Provide the (X, Y) coordinate of the cell's center where the given text is located.  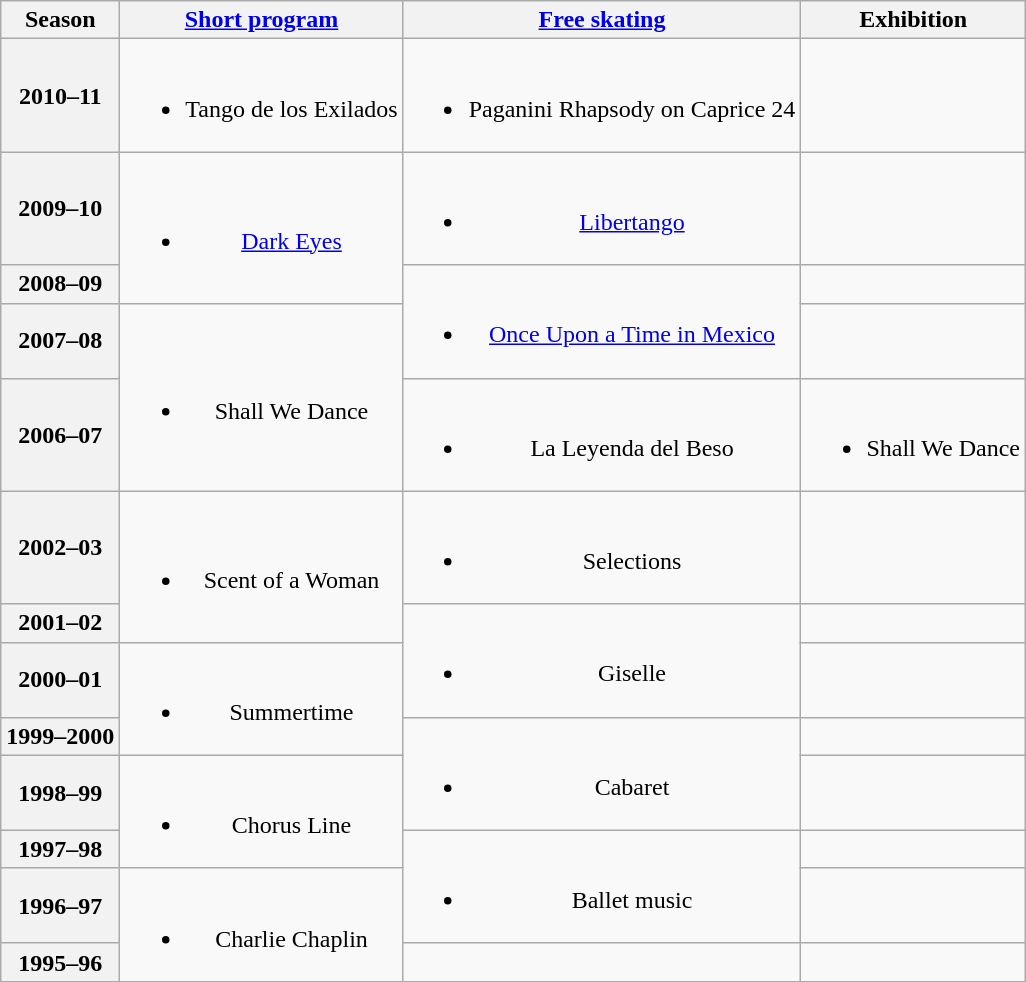
Tango de los Exilados (262, 96)
Chorus Line (262, 812)
La Leyenda del Beso (602, 434)
2006–07 (60, 434)
Exhibition (914, 20)
Once Upon a Time in Mexico (602, 322)
Dark Eyes (262, 228)
Libertango (602, 208)
2002–03 (60, 548)
1998–99 (60, 792)
Ballet music (602, 886)
1997–98 (60, 849)
Free skating (602, 20)
1995–96 (60, 962)
1996–97 (60, 906)
2010–11 (60, 96)
Cabaret (602, 774)
Scent of a Woman (262, 566)
2008–09 (60, 284)
1999–2000 (60, 736)
2001–02 (60, 623)
2007–08 (60, 340)
Paganini Rhapsody on Caprice 24 (602, 96)
Summertime (262, 698)
Charlie Chaplin (262, 924)
2000–01 (60, 680)
Short program (262, 20)
Giselle (602, 660)
2009–10 (60, 208)
Selections (602, 548)
Season (60, 20)
